Scan for the cell matching the given text and deliver its [x, y] coordinate at center. 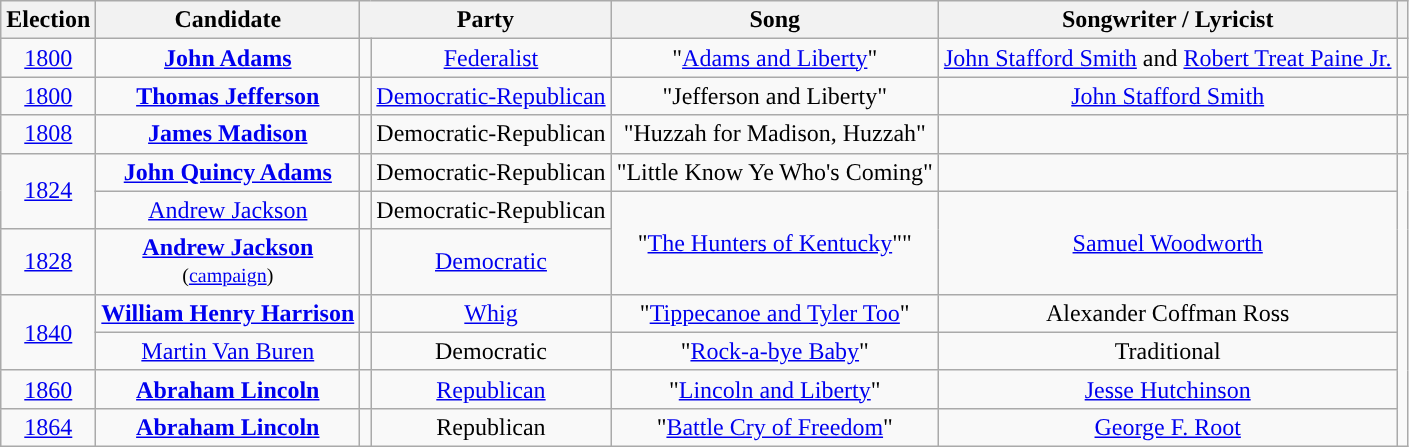
Songwriter / Lyricist [1168, 20]
1828 [48, 262]
"Rock-a-bye Baby" [774, 351]
1860 [48, 389]
"Battle Cry of Freedom" [774, 427]
John Adams [228, 58]
"Little Know Ye Who's Coming" [774, 172]
1808 [48, 134]
Traditional [1168, 351]
Party [486, 20]
Martin Van Buren [228, 351]
"The Hunters of Kentucky"" [774, 242]
1840 [48, 332]
"Tippecanoe and Tyler Too" [774, 313]
Jesse Hutchinson [1168, 389]
Andrew Jackson [228, 210]
"Adams and Liberty" [774, 58]
Andrew Jackson (campaign) [228, 262]
Thomas Jefferson [228, 96]
Candidate [228, 20]
"Huzzah for Madison, Huzzah" [774, 134]
John Stafford Smith and Robert Treat Paine Jr. [1168, 58]
"Lincoln and Liberty" [774, 389]
Samuel Woodworth [1168, 242]
John Stafford Smith [1168, 96]
1824 [48, 191]
George F. Root [1168, 427]
John Quincy Adams [228, 172]
Election [48, 20]
Song [774, 20]
Federalist [491, 58]
James Madison [228, 134]
Alexander Coffman Ross [1168, 313]
William Henry Harrison [228, 313]
"Jefferson and Liberty" [774, 96]
Whig [491, 313]
1864 [48, 427]
